Pinpoint the cell where the given text exists, returning its [X, Y] midpoint coordinate. 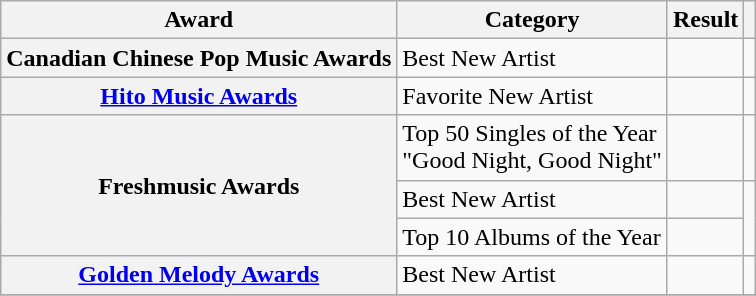
Top 10 Albums of the Year [532, 237]
Freshmusic Awards [199, 186]
Canadian Chinese Pop Music Awards [199, 58]
Favorite New Artist [532, 96]
Result [705, 20]
Hito Music Awards [199, 96]
Category [532, 20]
Top 50 Singles of the Year "Good Night, Good Night" [532, 148]
Golden Melody Awards [199, 275]
Award [199, 20]
